Output the [x, y] coordinate of the center of the cell containing the given text.  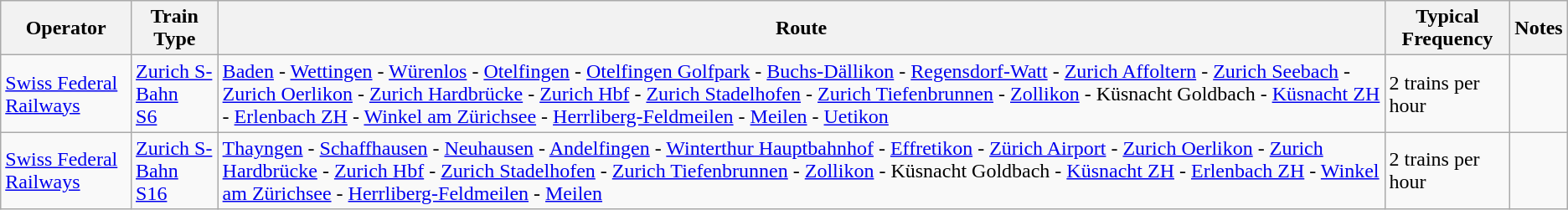
Notes [1539, 28]
Zurich S-BahnS16 [175, 171]
Typical Frequency [1447, 28]
Train Type [175, 28]
Operator [66, 28]
Route [801, 28]
Zurich S-BahnS6 [175, 94]
